Extract the [x, y] coordinate from the center of the cell holding the provided text.  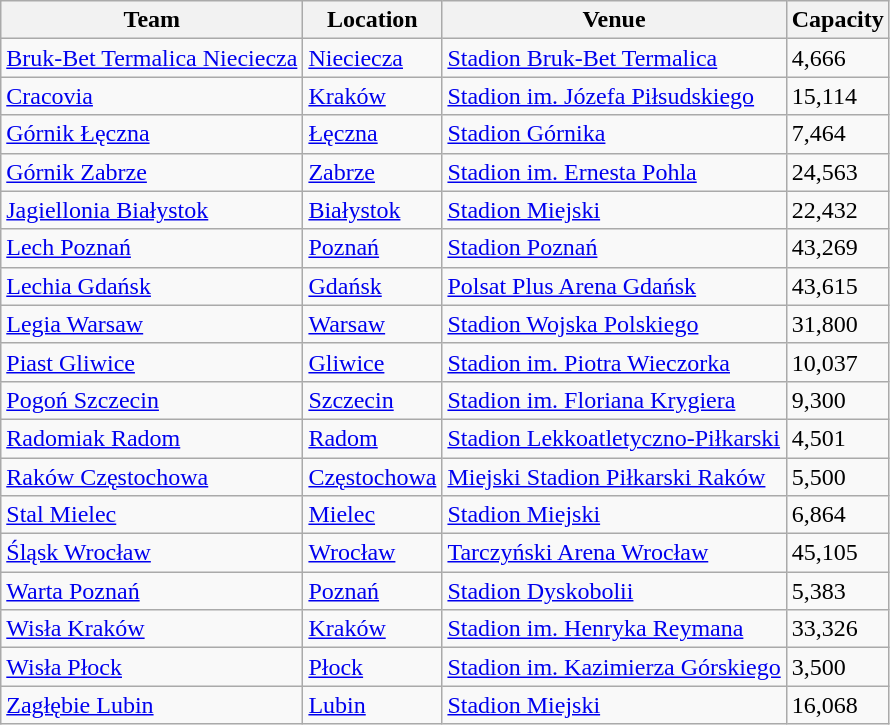
Location [372, 20]
Stadion Poznań [614, 248]
Team [152, 20]
Piast Gliwice [152, 362]
5,500 [838, 477]
Lechia Gdańsk [152, 286]
Polsat Plus Arena Gdańsk [614, 286]
Raków Częstochowa [152, 477]
Stadion im. Piotra Wieczorka [614, 362]
Stadion Wojska Polskiego [614, 324]
Częstochowa [372, 477]
Jagiellonia Białystok [152, 210]
Legia Warsaw [152, 324]
45,105 [838, 553]
Stadion im. Kazimierza Górskiego [614, 667]
Gliwice [372, 362]
Wisła Płock [152, 667]
Wisła Kraków [152, 629]
16,068 [838, 705]
Stadion im. Henryka Reymana [614, 629]
22,432 [838, 210]
Łęczna [372, 134]
Stadion Górnika [614, 134]
7,464 [838, 134]
3,500 [838, 667]
Płock [372, 667]
Górnik Zabrze [152, 172]
Stal Mielec [152, 515]
Śląsk Wrocław [152, 553]
Wrocław [372, 553]
Stadion Dyskobolii [614, 591]
5,383 [838, 591]
6,864 [838, 515]
43,269 [838, 248]
Białystok [372, 210]
Cracovia [152, 96]
Mielec [372, 515]
Warsaw [372, 324]
43,615 [838, 286]
Lech Poznań [152, 248]
33,326 [838, 629]
Stadion Bruk-Bet Termalica [614, 58]
Szczecin [372, 400]
9,300 [838, 400]
Gdańsk [372, 286]
Lubin [372, 705]
Zagłębie Lubin [152, 705]
Stadion im. Józefa Piłsudskiego [614, 96]
4,666 [838, 58]
Pogoń Szczecin [152, 400]
Nieciecza [372, 58]
Radom [372, 438]
Stadion Lekkoatletyczno-Piłkarski [614, 438]
Stadion im. Ernesta Pohla [614, 172]
Miejski Stadion Piłkarski Raków [614, 477]
10,037 [838, 362]
Górnik Łęczna [152, 134]
31,800 [838, 324]
24,563 [838, 172]
Bruk-Bet Termalica Nieciecza [152, 58]
Venue [614, 20]
4,501 [838, 438]
Zabrze [372, 172]
Stadion im. Floriana Krygiera [614, 400]
Warta Poznań [152, 591]
15,114 [838, 96]
Tarczyński Arena Wrocław [614, 553]
Capacity [838, 20]
Radomiak Radom [152, 438]
